Provide the [x, y] coordinate of the cell's center where the given text is located.  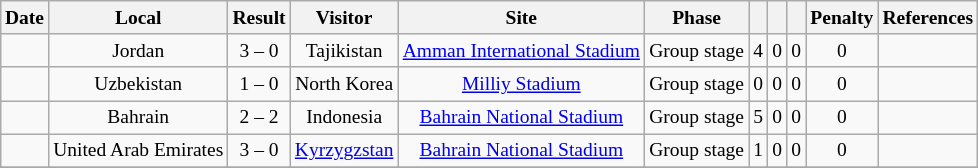
Tajikistan [344, 50]
5 [758, 118]
North Korea [344, 84]
Penalty [842, 18]
Bahrain [138, 118]
Visitor [344, 18]
4 [758, 50]
Amman International Stadium [521, 50]
Phase [697, 18]
2 – 2 [259, 118]
Local [138, 18]
Milliy Stadium [521, 84]
Kyrzygzstan [344, 150]
Date [24, 18]
1 [758, 150]
References [928, 18]
United Arab Emirates [138, 150]
Uzbekistan [138, 84]
Indonesia [344, 118]
Jordan [138, 50]
Site [521, 18]
1 – 0 [259, 84]
Result [259, 18]
